Detect which cell encompasses the target text, then output its (X, Y) center coordinate. 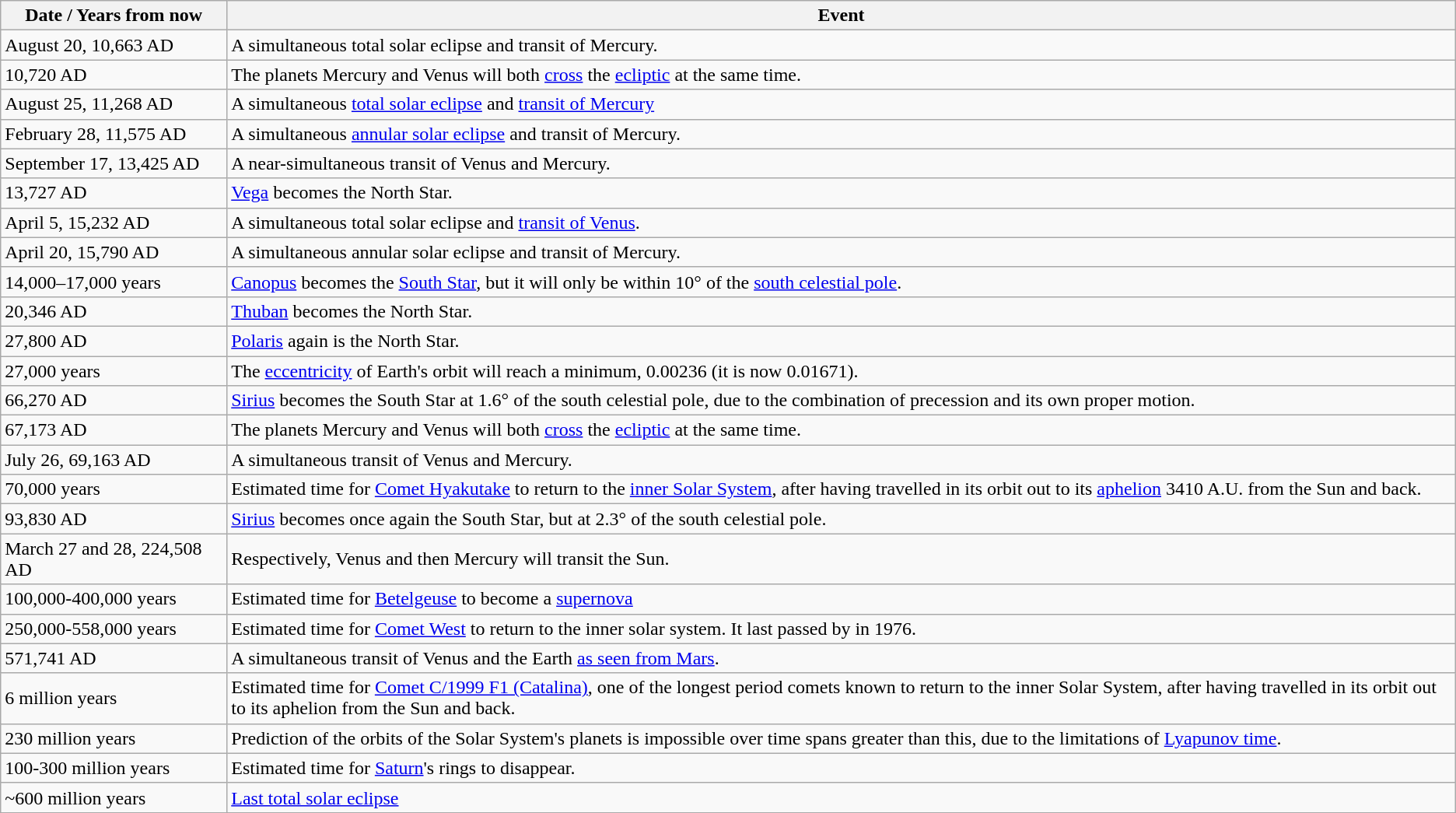
Last total solar eclipse (842, 797)
Date / Years from now (114, 16)
August 25, 11,268 AD (114, 104)
A simultaneous total solar eclipse and transit of Mercury. (842, 45)
April 20, 15,790 AD (114, 252)
100,000-400,000 years (114, 599)
Polaris again is the North Star. (842, 341)
Thuban becomes the North Star. (842, 311)
September 17, 13,425 AD (114, 163)
July 26, 69,163 AD (114, 460)
250,000-558,000 years (114, 629)
Sirius becomes the South Star at 1.6° of the south celestial pole, due to the combination of precession and its own proper motion. (842, 401)
Estimated time for Comet West to return to the inner solar system. It last passed by in 1976. (842, 629)
A simultaneous transit of Venus and Mercury. (842, 460)
20,346 AD (114, 311)
100-300 million years (114, 768)
A simultaneous total solar eclipse and transit of Mercury (842, 104)
A simultaneous transit of Venus and the Earth as seen from Mars. (842, 658)
Sirius becomes once again the South Star, but at 2.3° of the south celestial pole. (842, 519)
~600 million years (114, 797)
April 5, 15,232 AD (114, 223)
6 million years (114, 699)
August 20, 10,663 AD (114, 45)
Estimated time for Betelgeuse to become a supernova (842, 599)
February 28, 11,575 AD (114, 134)
27,800 AD (114, 341)
230 million years (114, 738)
14,000–17,000 years (114, 282)
A near-simultaneous transit of Venus and Mercury. (842, 163)
Prediction of the orbits of the Solar System's planets is impossible over time spans greater than this, due to the limitations of Lyapunov time. (842, 738)
93,830 AD (114, 519)
Estimated time for Saturn's rings to disappear. (842, 768)
Event (842, 16)
March 27 and 28, 224,508 AD (114, 559)
67,173 AD (114, 430)
27,000 years (114, 371)
10,720 AD (114, 75)
Respectively, Venus and then Mercury will transit the Sun. (842, 559)
The eccentricity of Earth's orbit will reach a minimum, 0.00236 (it is now 0.01671). (842, 371)
66,270 AD (114, 401)
Canopus becomes the South Star, but it will only be within 10° of the south celestial pole. (842, 282)
Vega becomes the North Star. (842, 193)
13,727 AD (114, 193)
571,741 AD (114, 658)
A simultaneous total solar eclipse and transit of Venus. (842, 223)
70,000 years (114, 489)
